Scan for the cell matching the given text and deliver its [x, y] coordinate at center. 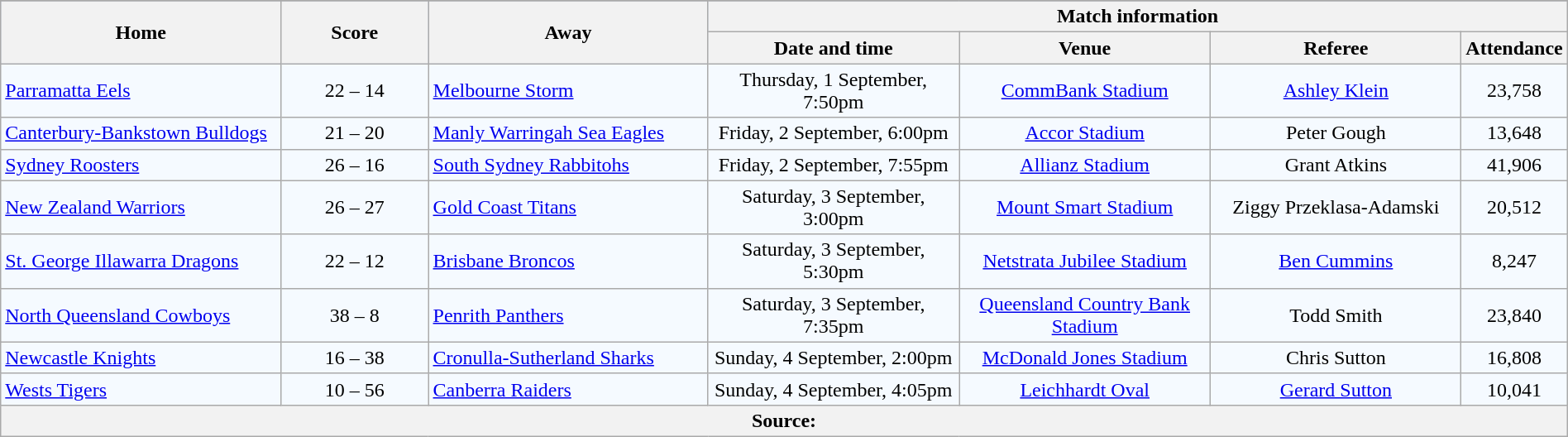
CommBank Stadium [1085, 91]
Peter Gough [1336, 133]
Date and time [834, 48]
Saturday, 3 September, 5:30pm [834, 262]
10 – 56 [355, 389]
Saturday, 3 September, 7:35pm [834, 315]
Manly Warringah Sea Eagles [568, 133]
Grant Atkins [1336, 165]
21 – 20 [355, 133]
Referee [1336, 48]
16,808 [1514, 358]
41,906 [1514, 165]
Friday, 2 September, 6:00pm [834, 133]
22 – 14 [355, 91]
Attendance [1514, 48]
New Zealand Warriors [141, 207]
Melbourne Storm [568, 91]
Score [355, 32]
Ben Cummins [1336, 262]
Home [141, 32]
St. George Illawarra Dragons [141, 262]
26 – 16 [355, 165]
Mount Smart Stadium [1085, 207]
Wests Tigers [141, 389]
Allianz Stadium [1085, 165]
Match information [1138, 17]
Saturday, 3 September, 3:00pm [834, 207]
Newcastle Knights [141, 358]
Chris Sutton [1336, 358]
Leichhardt Oval [1085, 389]
26 – 27 [355, 207]
Venue [1085, 48]
Sunday, 4 September, 4:05pm [834, 389]
Cronulla-Sutherland Sharks [568, 358]
Queensland Country Bank Stadium [1085, 315]
38 – 8 [355, 315]
Ashley Klein [1336, 91]
Gerard Sutton [1336, 389]
Brisbane Broncos [568, 262]
10,041 [1514, 389]
South Sydney Rabbitohs [568, 165]
Accor Stadium [1085, 133]
8,247 [1514, 262]
Away [568, 32]
Ziggy Przeklasa-Adamski [1336, 207]
Gold Coast Titans [568, 207]
Friday, 2 September, 7:55pm [834, 165]
Thursday, 1 September, 7:50pm [834, 91]
Canterbury-Bankstown Bulldogs [141, 133]
23,840 [1514, 315]
Netstrata Jubilee Stadium [1085, 262]
20,512 [1514, 207]
Sunday, 4 September, 2:00pm [834, 358]
13,648 [1514, 133]
Todd Smith [1336, 315]
16 – 38 [355, 358]
Source: [784, 420]
23,758 [1514, 91]
Sydney Roosters [141, 165]
Penrith Panthers [568, 315]
Canberra Raiders [568, 389]
North Queensland Cowboys [141, 315]
22 – 12 [355, 262]
McDonald Jones Stadium [1085, 358]
Parramatta Eels [141, 91]
